Identify which cell holds the provided text, then report its (X, Y) central coordinate. 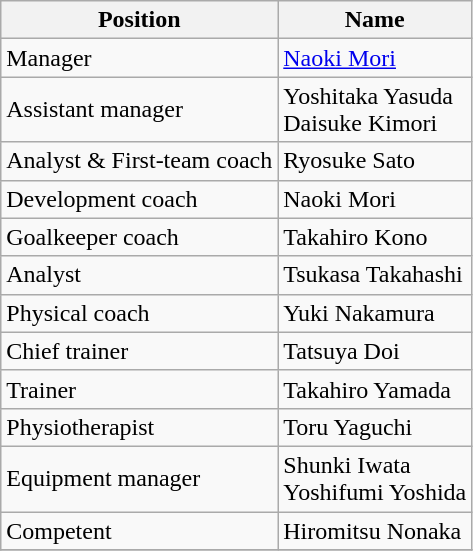
Analyst (140, 275)
Manager (140, 58)
Hiromitsu Nonaka (375, 531)
Tatsuya Doi (375, 351)
Yuki Nakamura (375, 313)
Toru Yaguchi (375, 427)
Competent (140, 531)
Trainer (140, 389)
Analyst & First-team coach (140, 161)
Physiotherapist (140, 427)
Position (140, 20)
Goalkeeper coach (140, 237)
Equipment manager (140, 478)
Physical coach (140, 313)
Assistant manager (140, 110)
Ryosuke Sato (375, 161)
Chief trainer (140, 351)
Takahiro Yamada (375, 389)
Tsukasa Takahashi (375, 275)
Shunki Iwata Yoshifumi Yoshida (375, 478)
Takahiro Kono (375, 237)
Name (375, 20)
Yoshitaka Yasuda Daisuke Kimori (375, 110)
Development coach (140, 199)
